Identify which cell holds the provided text, then report its (X, Y) central coordinate. 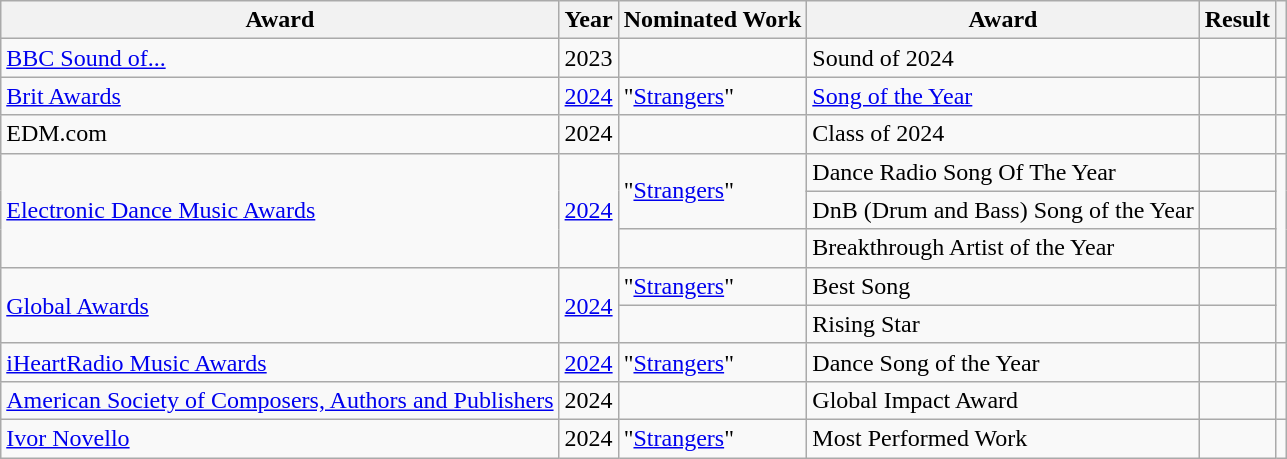
Brit Awards (280, 96)
DnB (Drum and Bass) Song of the Year (1003, 210)
iHeartRadio Music Awards (280, 362)
Global Impact Award (1003, 400)
Result (1237, 20)
Ivor Novello (280, 438)
Nominated Work (712, 20)
Dance Radio Song Of The Year (1003, 172)
Class of 2024 (1003, 134)
Dance Song of the Year (1003, 362)
EDM.com (280, 134)
BBC Sound of... (280, 58)
Sound of 2024 (1003, 58)
Electronic Dance Music Awards (280, 210)
Most Performed Work (1003, 438)
Best Song (1003, 286)
Year (588, 20)
Song of the Year (1003, 96)
Global Awards (280, 305)
American Society of Composers, Authors and Publishers (280, 400)
Breakthrough Artist of the Year (1003, 248)
Rising Star (1003, 324)
2023 (588, 58)
